Capture the cell that displays the provided text and extract its (x, y) central coordinate. 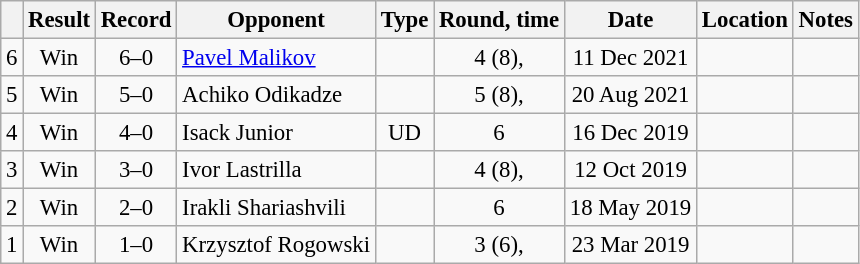
16 Dec 2019 (630, 133)
4–0 (136, 133)
Type (404, 20)
Result (60, 20)
Krzysztof Rogowski (276, 245)
6–0 (136, 58)
Location (746, 20)
5–0 (136, 95)
UD (404, 133)
5 (8), (500, 95)
11 Dec 2021 (630, 58)
4 (12, 133)
Opponent (276, 20)
Irakli Shariashvili (276, 208)
Achiko Odikadze (276, 95)
Isack Junior (276, 133)
12 Oct 2019 (630, 170)
Date (630, 20)
23 Mar 2019 (630, 245)
Pavel Malikov (276, 58)
18 May 2019 (630, 208)
Record (136, 20)
3 (6), (500, 245)
Ivor Lastrilla (276, 170)
1 (12, 245)
3–0 (136, 170)
Round, time (500, 20)
Notes (826, 20)
2–0 (136, 208)
20 Aug 2021 (630, 95)
1–0 (136, 245)
2 (12, 208)
3 (12, 170)
5 (12, 95)
